Output the [X, Y] coordinate of the center of the cell containing the given text.  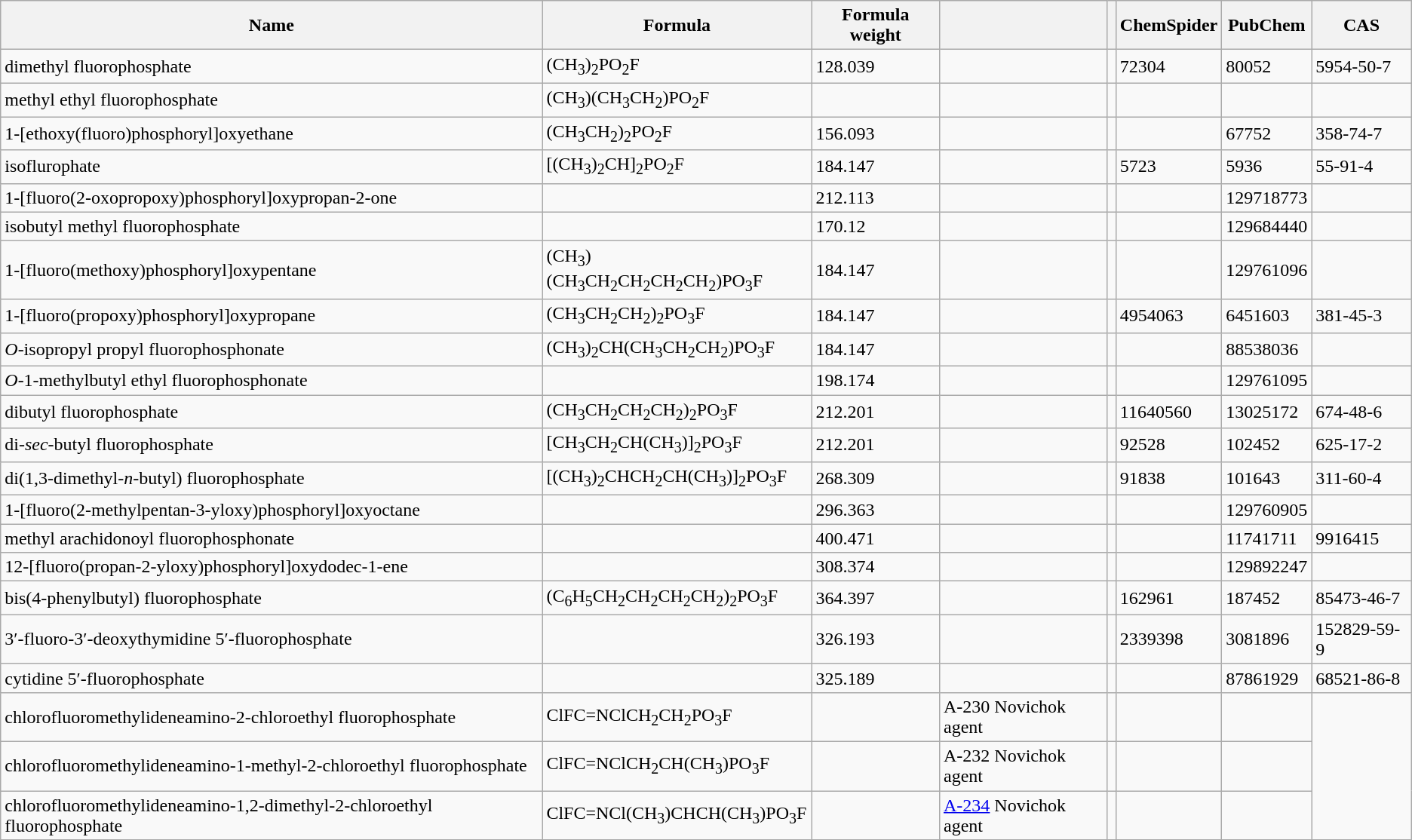
A-234 Novichok agent [1023, 814]
152829-59-9 [1361, 639]
308.374 [876, 567]
bis(4-phenylbutyl) fluorophosphate [272, 598]
129761095 [1267, 381]
296.363 [876, 510]
chlorofluoromethylideneamino-1-methyl-2-chloroethyl fluorophosphate [272, 766]
1-[fluoro(methoxy)phosphoryl]oxypentane [272, 270]
358-74-7 [1361, 133]
68521-86-8 [1361, 678]
88538036 [1267, 349]
cytidine 5′-fluorophosphate [272, 678]
(CH3)(CH3CH2CH2CH2CH2)PO3F [677, 270]
chlorofluoromethylideneamino-1,2-dimethyl-2-chloroethyl fluorophosphate [272, 814]
325.189 [876, 678]
5954-50-7 [1361, 66]
187452 [1267, 598]
129718773 [1267, 198]
162961 [1168, 598]
CAS [1361, 26]
101643 [1267, 478]
72304 [1168, 66]
381-45-3 [1361, 316]
(CH3CH2)2PO2F [677, 133]
dimethyl fluorophosphate [272, 66]
chlorofluoromethylideneamino-2-chloroethyl fluorophosphate [272, 716]
11741711 [1267, 538]
3081896 [1267, 639]
[CH3CH2CH(CH3)]2PO3F [677, 445]
[(CH3)2CH]2PO2F [677, 167]
128.039 [876, 66]
156.093 [876, 133]
11640560 [1168, 412]
364.397 [876, 598]
91838 [1168, 478]
O-isopropyl propyl fluorophosphonate [272, 349]
198.174 [876, 381]
1-[ethoxy(fluoro)phosphoryl]oxyethane [272, 133]
129761096 [1267, 270]
625-17-2 [1361, 445]
674-48-6 [1361, 412]
1-[fluoro(propoxy)phosphoryl]oxypropane [272, 316]
(CH3CH2CH2)2PO3F [677, 316]
326.193 [876, 639]
(C6H5CH2CH2CH2CH2)2PO3F [677, 598]
55-91-4 [1361, 167]
methyl arachidonoyl fluorophosphonate [272, 538]
ChemSpider [1168, 26]
PubChem [1267, 26]
(CH3)2PO2F [677, 66]
O-1-methylbutyl ethyl fluorophosphonate [272, 381]
ClFC=NCl(CH3)CHCH(CH3)PO3F [677, 814]
9916415 [1361, 538]
dibutyl fluorophosphate [272, 412]
13025172 [1267, 412]
isobutyl methyl fluorophosphate [272, 226]
(CH3)(CH3CH2)PO2F [677, 100]
2339398 [1168, 639]
80052 [1267, 66]
67752 [1267, 133]
400.471 [876, 538]
311-60-4 [1361, 478]
methyl ethyl fluorophosphate [272, 100]
1-[fluoro(2-oxopropoxy)phosphoryl]oxypropan-2-one [272, 198]
129760905 [1267, 510]
(CH3)2CH(CH3CH2CH2)PO3F [677, 349]
isoflurophate [272, 167]
5936 [1267, 167]
129892247 [1267, 567]
92528 [1168, 445]
170.12 [876, 226]
268.309 [876, 478]
(CH3CH2CH2CH2)2PO3F [677, 412]
212.113 [876, 198]
ClFC=NClCH2CH2PO3F [677, 716]
4954063 [1168, 316]
A-232 Novichok agent [1023, 766]
ClFC=NClCH2CH(CH3)PO3F [677, 766]
87861929 [1267, 678]
di-sec-butyl fluorophosphate [272, 445]
Formula [677, 26]
85473-46-7 [1361, 598]
129684440 [1267, 226]
102452 [1267, 445]
[(CH3)2CHCH2CH(CH3)]2PO3F [677, 478]
5723 [1168, 167]
Formula weight [876, 26]
12-[fluoro(propan-2-yloxy)phosphoryl]oxydodec-1-ene [272, 567]
A-230 Novichok agent [1023, 716]
1-[fluoro(2-methylpentan-3-yloxy)phosphoryl]oxyoctane [272, 510]
3′-fluoro-3′-deoxythymidine 5′-fluorophosphate [272, 639]
6451603 [1267, 316]
di(1,3-dimethyl-n-butyl) fluorophosphate [272, 478]
Name [272, 26]
